Provide the [x, y] coordinate of the cell's center where the given text is located.  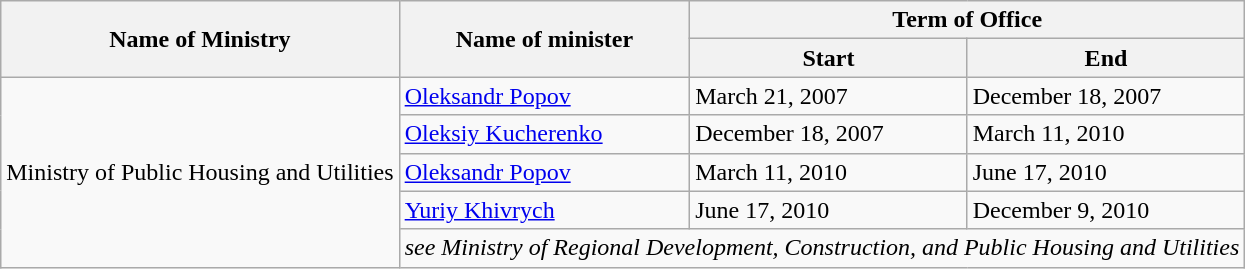
Term of Office [968, 20]
Yuriy Khivrych [544, 210]
Oleksiy Kucherenko [544, 134]
Name of Ministry [200, 39]
see Ministry of Regional Development, Construction, and Public Housing and Utilities [822, 248]
End [1106, 58]
March 21, 2007 [829, 96]
December 9, 2010 [1106, 210]
Name of minister [544, 39]
Ministry of Public Housing and Utilities [200, 172]
Start [829, 58]
